Return the (x, y) coordinate for the center point of the cell that contains the specified text.  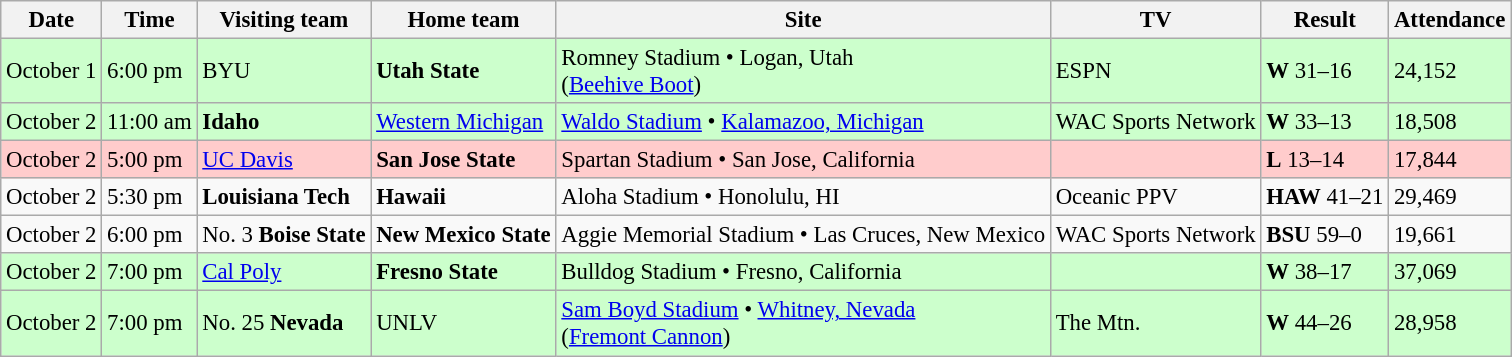
19,661 (1450, 235)
5:30 pm (150, 197)
Fresno State (464, 273)
W 31–16 (1325, 72)
Result (1325, 20)
Visiting team (284, 20)
Waldo Stadium • Kalamazoo, Michigan (803, 122)
No. 3 Boise State (284, 235)
Aloha Stadium • Honolulu, HI (803, 197)
No. 25 Nevada (284, 324)
Romney Stadium • Logan, Utah(Beehive Boot) (803, 72)
Utah State (464, 72)
28,958 (1450, 324)
L 13–14 (1325, 160)
18,508 (1450, 122)
Date (52, 20)
October 1 (52, 72)
Sam Boyd Stadium • Whitney, Nevada(Fremont Cannon) (803, 324)
W 38–17 (1325, 273)
UNLV (464, 324)
W 33–13 (1325, 122)
Home team (464, 20)
BYU (284, 72)
New Mexico State (464, 235)
Cal Poly (284, 273)
Louisiana Tech (284, 197)
Aggie Memorial Stadium • Las Cruces, New Mexico (803, 235)
Spartan Stadium • San Jose, California (803, 160)
17,844 (1450, 160)
San Jose State (464, 160)
BSU 59–0 (1325, 235)
TV (1156, 20)
11:00 am (150, 122)
24,152 (1450, 72)
Attendance (1450, 20)
Western Michigan (464, 122)
W 44–26 (1325, 324)
Time (150, 20)
HAW 41–21 (1325, 197)
5:00 pm (150, 160)
29,469 (1450, 197)
Hawaii (464, 197)
The Mtn. (1156, 324)
Bulldog Stadium • Fresno, California (803, 273)
Site (803, 20)
Idaho (284, 122)
37,069 (1450, 273)
UC Davis (284, 160)
Oceanic PPV (1156, 197)
ESPN (1156, 72)
